Extract the [X, Y] coordinate from the center of the cell holding the provided text.  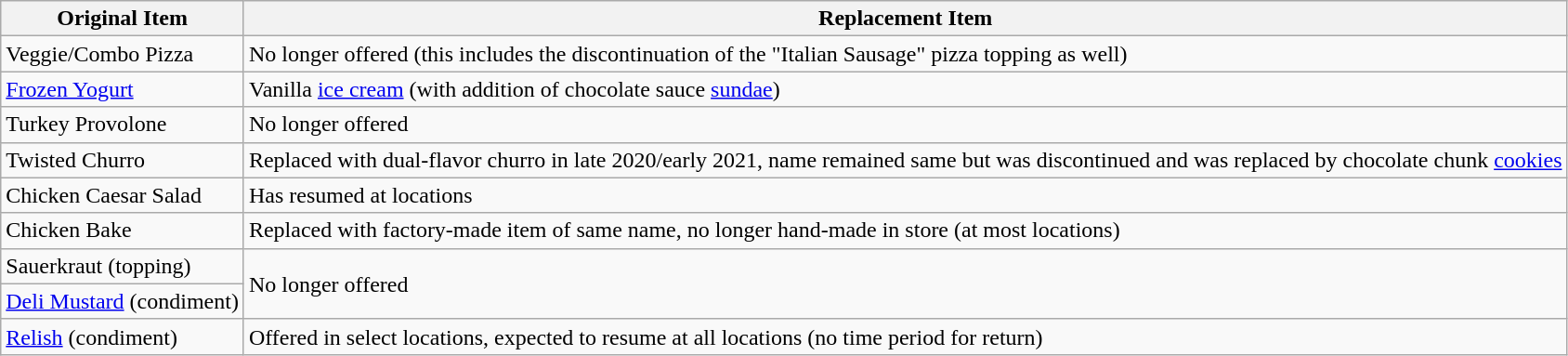
Twisted Churro [123, 160]
Frozen Yogurt [123, 89]
Deli Mustard (condiment) [123, 301]
Original Item [123, 19]
Replaced with factory-made item of same name, no longer hand-made in store (at most locations) [905, 231]
Vanilla ice cream (with addition of chocolate sauce sundae) [905, 89]
Offered in select locations, expected to resume at all locations (no time period for return) [905, 336]
Relish (condiment) [123, 336]
Has resumed at locations [905, 195]
Chicken Caesar Salad [123, 195]
Sauerkraut (topping) [123, 266]
Chicken Bake [123, 231]
Replacement Item [905, 19]
Veggie/Combo Pizza [123, 54]
Turkey Provolone [123, 125]
No longer offered (this includes the discontinuation of the "Italian Sausage" pizza topping as well) [905, 54]
Replaced with dual-flavor churro in late 2020/early 2021, name remained same but was discontinued and was replaced by chocolate chunk cookies [905, 160]
